Identify which cell holds the provided text, then report its [X, Y] central coordinate. 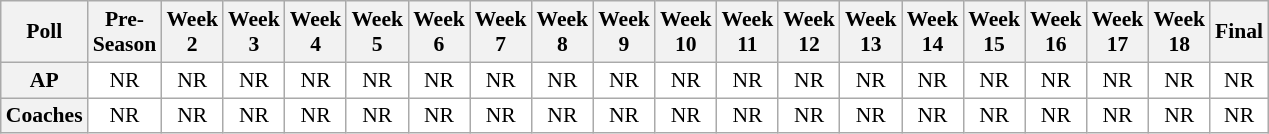
Week10 [686, 32]
Week3 [254, 32]
Coaches [44, 116]
Week14 [933, 32]
Week18 [1179, 32]
Week7 [501, 32]
Week2 [192, 32]
AP [44, 80]
Week4 [316, 32]
Week15 [994, 32]
Week16 [1056, 32]
Final [1239, 32]
Poll [44, 32]
Week17 [1118, 32]
Week13 [871, 32]
Week5 [377, 32]
Week9 [624, 32]
Pre-Season [125, 32]
Week12 [809, 32]
Week8 [562, 32]
Week11 [748, 32]
Week6 [439, 32]
